Provide the (x, y) coordinate of the cell's center where the given text is located.  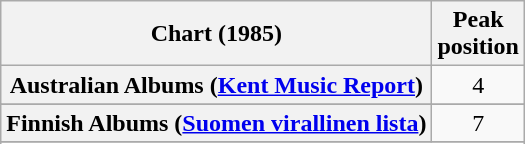
7 (478, 123)
Chart (1985) (216, 34)
Australian Albums (Kent Music Report) (216, 85)
Finnish Albums (Suomen virallinen lista) (216, 123)
Peakposition (478, 34)
4 (478, 85)
